Provide the [X, Y] coordinate of the cell's center where the given text is located.  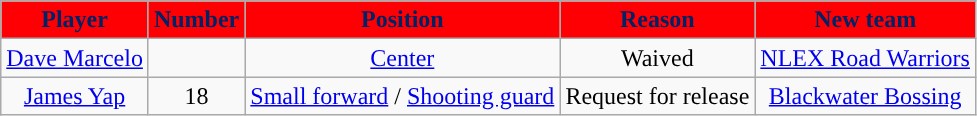
Reason [658, 20]
Dave Marcelo [75, 58]
Number [196, 20]
Small forward / Shooting guard [402, 96]
18 [196, 96]
James Yap [75, 96]
Request for release [658, 96]
New team [866, 20]
Player [75, 20]
Position [402, 20]
Blackwater Bossing [866, 96]
Waived [658, 58]
NLEX Road Warriors [866, 58]
Center [402, 58]
